Extract the (X, Y) coordinate from the center of the cell holding the provided text.  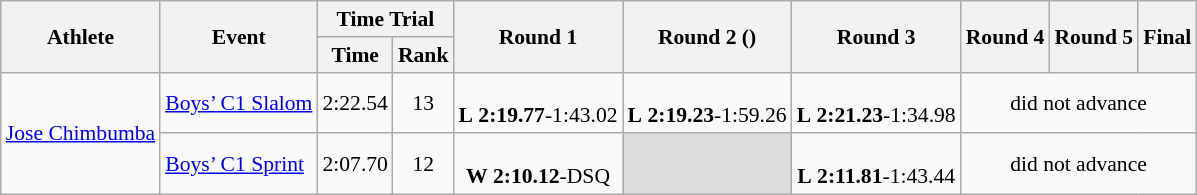
Round 4 (1006, 36)
Time (354, 55)
Athlete (80, 36)
Round 2 () (708, 36)
Rank (424, 55)
Round 3 (876, 36)
L 2:19.23-1:59.26 (708, 102)
Event (238, 36)
Boys’ C1 Sprint (238, 164)
Round 1 (538, 36)
Round 5 (1094, 36)
12 (424, 164)
W 2:10.12-DSQ (538, 164)
L 2:21.23-1:34.98 (876, 102)
Final (1167, 36)
Time Trial (385, 19)
13 (424, 102)
Boys’ C1 Slalom (238, 102)
L 2:11.81-1:43.44 (876, 164)
L 2:19.77-1:43.02 (538, 102)
2:22.54 (354, 102)
Jose Chimbumba (80, 133)
2:07.70 (354, 164)
